Find where the given text appears and provide that cell's center as (X, Y) coordinate. 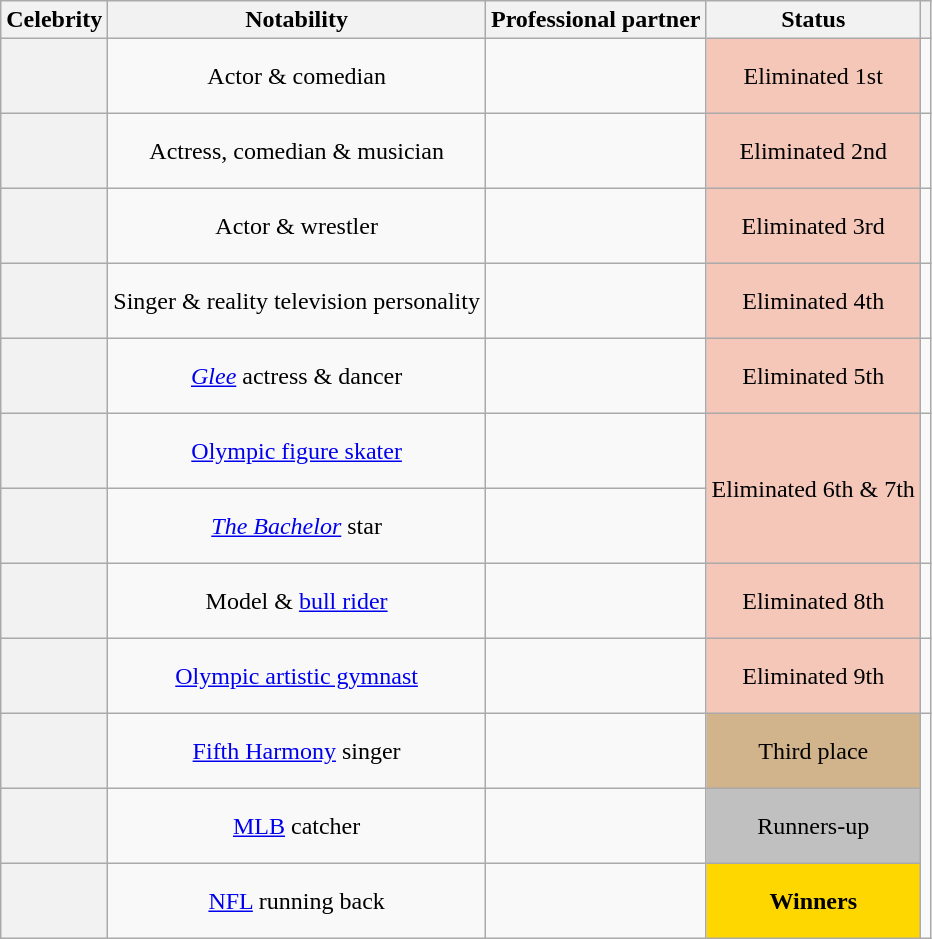
Actress, comedian & musician (297, 152)
Eliminated 6th & 7th (813, 489)
Third place (813, 752)
Singer & reality television personality (297, 302)
MLB catcher (297, 826)
Celebrity (54, 20)
Eliminated 4th (813, 302)
Actor & comedian (297, 76)
Eliminated 2nd (813, 152)
The Bachelor star (297, 526)
Fifth Harmony singer (297, 752)
Professional partner (596, 20)
Eliminated 5th (813, 376)
Eliminated 8th (813, 602)
Eliminated 9th (813, 676)
Notability (297, 20)
NFL running back (297, 902)
Olympic figure skater (297, 452)
Status (813, 20)
Eliminated 1st (813, 76)
Olympic artistic gymnast (297, 676)
Runners-up (813, 826)
Model & bull rider (297, 602)
Actor & wrestler (297, 226)
Glee actress & dancer (297, 376)
Winners (813, 902)
Eliminated 3rd (813, 226)
